Output the (x, y) coordinate of the center of the cell containing the given text.  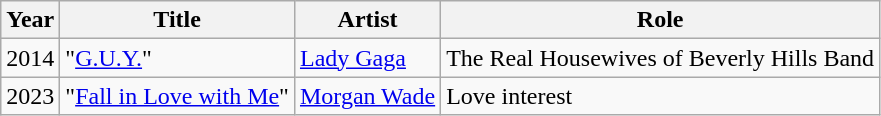
2023 (30, 96)
Artist (367, 20)
Title (178, 20)
Lady Gaga (367, 58)
"Fall in Love with Me" (178, 96)
Role (660, 20)
Morgan Wade (367, 96)
"G.U.Y." (178, 58)
The Real Housewives of Beverly Hills Band (660, 58)
Year (30, 20)
2014 (30, 58)
Love interest (660, 96)
